Pinpoint the cell where the given text exists, returning its [x, y] midpoint coordinate. 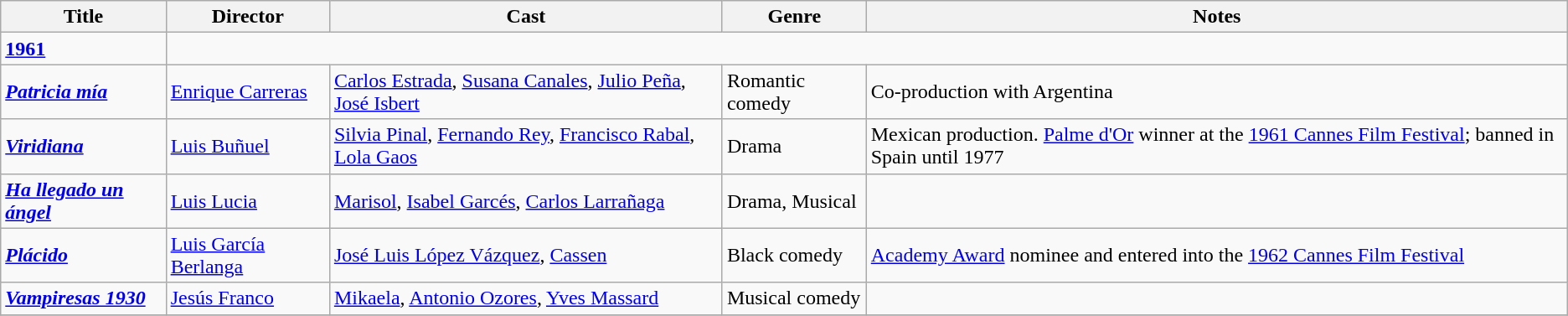
Genre [794, 17]
Drama [794, 146]
Cast [526, 17]
José Luis López Vázquez, Cassen [526, 255]
Notes [1216, 17]
Marisol, Isabel Garcés, Carlos Larrañaga [526, 201]
Luis Lucia [248, 201]
Drama, Musical [794, 201]
Enrique Carreras [248, 92]
Title [84, 17]
Black comedy [794, 255]
Viridiana [84, 146]
1961 [84, 49]
Patricia mía [84, 92]
Romantic comedy [794, 92]
Jesús Franco [248, 298]
Musical comedy [794, 298]
Mexican production. Palme d'Or winner at the 1961 Cannes Film Festival; banned in Spain until 1977 [1216, 146]
Academy Award nominee and entered into the 1962 Cannes Film Festival [1216, 255]
Luis García Berlanga [248, 255]
Mikaela, Antonio Ozores, Yves Massard [526, 298]
Vampiresas 1930 [84, 298]
Carlos Estrada, Susana Canales, Julio Peña, José Isbert [526, 92]
Director [248, 17]
Plácido [84, 255]
Luis Buñuel [248, 146]
Silvia Pinal, Fernando Rey, Francisco Rabal, Lola Gaos [526, 146]
Co-production with Argentina [1216, 92]
Ha llegado un ángel [84, 201]
